Determine the (X, Y) coordinate at the center of the cell enclosing the given text.  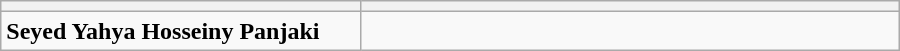
Seyed Yahya Hosseiny Panjaki (180, 31)
